For the text-containing cell, return its midpoint in (X, Y) coordinate format. 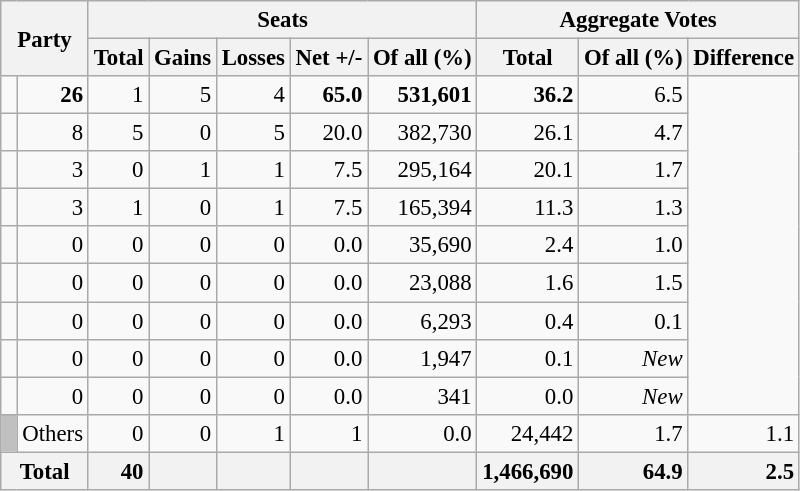
20.1 (528, 170)
1.6 (528, 283)
Gains (183, 58)
0.4 (528, 321)
36.2 (528, 95)
2.4 (528, 245)
23,088 (422, 283)
Others (52, 433)
1.0 (634, 245)
Party (45, 38)
295,164 (422, 170)
1.5 (634, 283)
35,690 (422, 245)
1,947 (422, 358)
26 (52, 95)
20.0 (328, 133)
Net +/- (328, 58)
40 (118, 471)
64.9 (634, 471)
341 (422, 396)
Difference (744, 58)
4.7 (634, 133)
531,601 (422, 95)
Losses (253, 58)
6,293 (422, 321)
1.3 (634, 208)
2.5 (744, 471)
1,466,690 (528, 471)
26.1 (528, 133)
1.1 (744, 433)
6.5 (634, 95)
8 (52, 133)
Aggregate Votes (638, 20)
165,394 (422, 208)
65.0 (328, 95)
382,730 (422, 133)
4 (253, 95)
Seats (282, 20)
24,442 (528, 433)
11.3 (528, 208)
